Determine the (X, Y) coordinate at the center of the cell enclosing the given text.  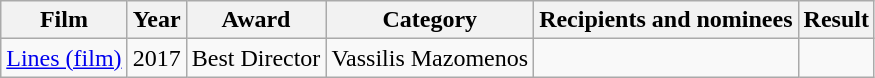
Recipients and nominees (666, 20)
Vassilis Mazomenos (430, 58)
Year (156, 20)
Best Director (256, 58)
Result (836, 20)
Film (64, 20)
Category (430, 20)
Lines (film) (64, 58)
2017 (156, 58)
Award (256, 20)
